From the cell containing the given text, extract its center point as (x, y) coordinate. 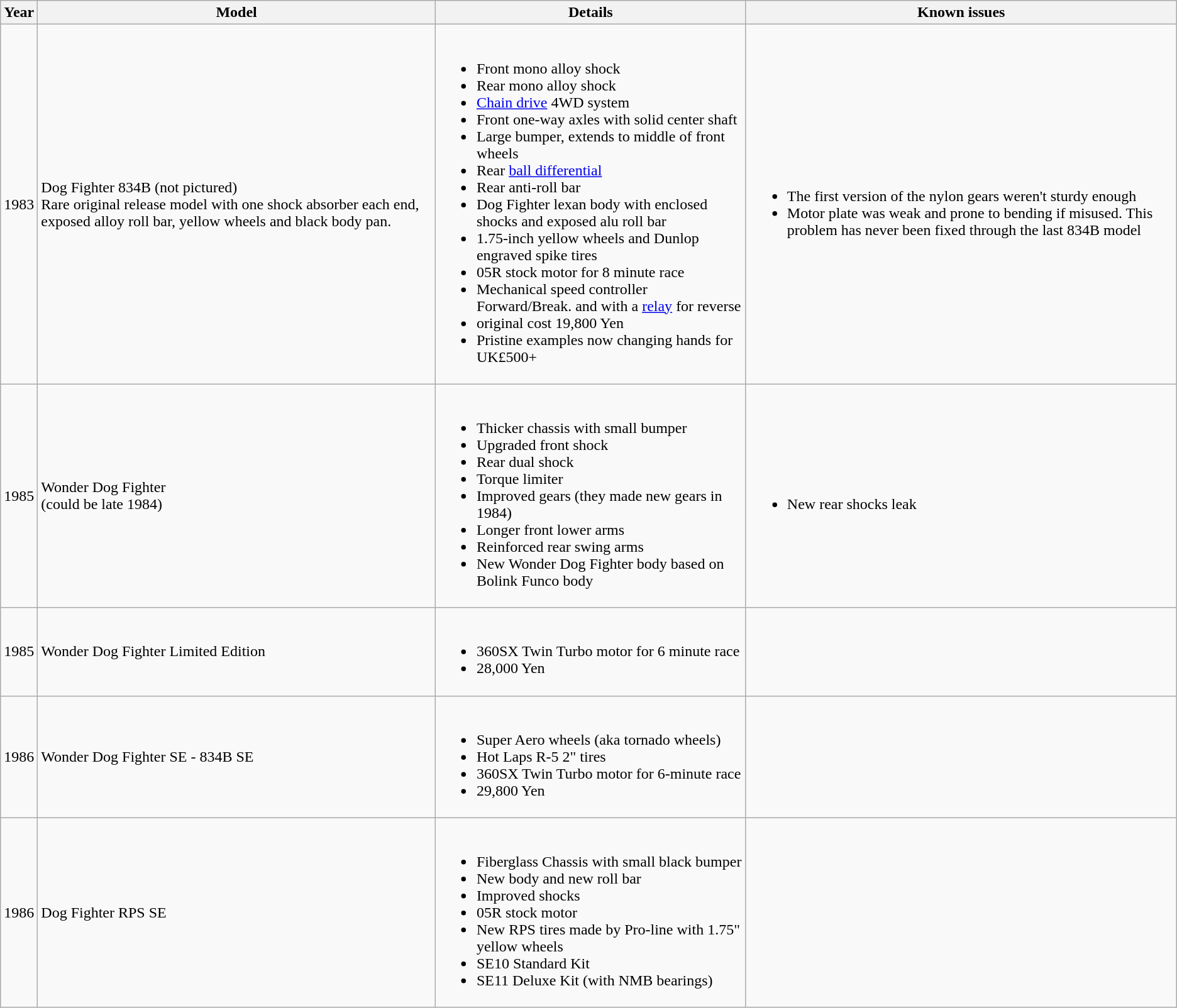
Model (236, 13)
Wonder Dog Fighter SE - 834B SE (236, 757)
360SX Twin Turbo motor for 6 minute race28,000 Yen (590, 652)
Details (590, 13)
Year (19, 13)
Dog Fighter RPS SE (236, 912)
1983 (19, 204)
New rear shocks leak (961, 496)
Wonder Dog Fighter Limited Edition (236, 652)
Super Aero wheels (aka tornado wheels)Hot Laps R-5 2" tires360SX Twin Turbo motor for 6-minute race29,800 Yen (590, 757)
Known issues (961, 13)
Wonder Dog Fighter(could be late 1984) (236, 496)
